Detect which cell encompasses the target text, then output its [x, y] center coordinate. 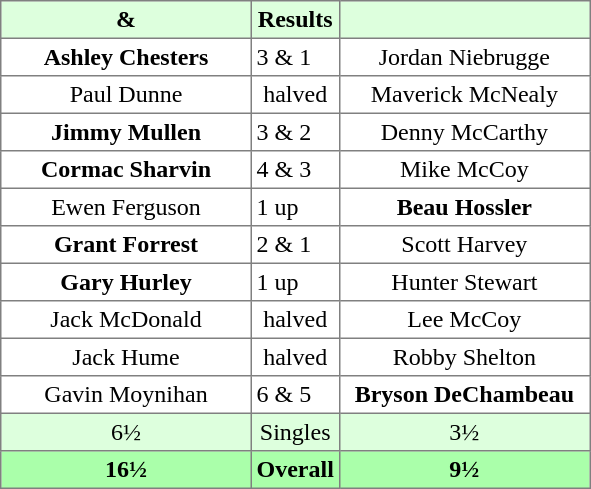
Jordan Niebrugge [464, 57]
Ewen Ferguson [126, 207]
2 & 1 [295, 245]
6 & 5 [295, 395]
Beau Hossler [464, 207]
Mike McCoy [464, 170]
3 & 1 [295, 57]
Paul Dunne [126, 95]
Robby Shelton [464, 357]
Maverick McNealy [464, 95]
16½ [126, 470]
Grant Forrest [126, 245]
9½ [464, 470]
Gavin Moynihan [126, 395]
& [126, 20]
6½ [126, 432]
Singles [295, 432]
Jimmy Mullen [126, 132]
Lee McCoy [464, 320]
Bryson DeChambeau [464, 395]
Jack McDonald [126, 320]
Ashley Chesters [126, 57]
Gary Hurley [126, 282]
Results [295, 20]
Hunter Stewart [464, 282]
3½ [464, 432]
Jack Hume [126, 357]
Scott Harvey [464, 245]
Denny McCarthy [464, 132]
3 & 2 [295, 132]
Overall [295, 470]
Cormac Sharvin [126, 170]
4 & 3 [295, 170]
